Find where the given text appears and provide that cell's center as [x, y] coordinate. 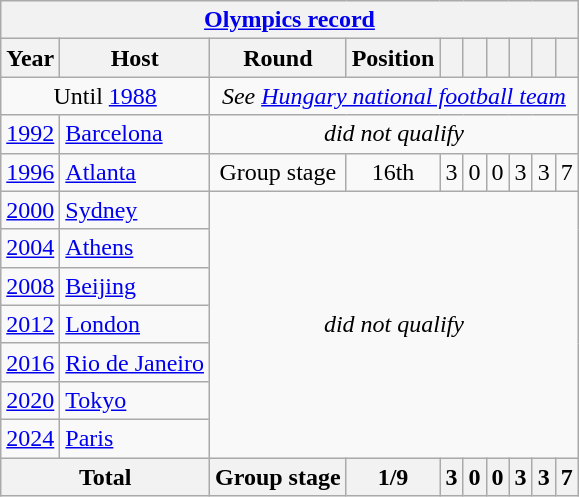
Rio de Janeiro [135, 362]
Total [106, 477]
2012 [30, 324]
1996 [30, 172]
Barcelona [135, 134]
Tokyo [135, 400]
Beijing [135, 286]
2024 [30, 438]
2020 [30, 400]
Year [30, 58]
2016 [30, 362]
2000 [30, 210]
Atlanta [135, 172]
Round [278, 58]
London [135, 324]
2004 [30, 248]
Until 1988 [106, 96]
Olympics record [290, 20]
1/9 [393, 477]
Athens [135, 248]
See Hungary national football team [394, 96]
Position [393, 58]
Host [135, 58]
Paris [135, 438]
2008 [30, 286]
16th [393, 172]
1992 [30, 134]
Sydney [135, 210]
